Search for the cell housing the specified text and yield its (X, Y) center coordinate. 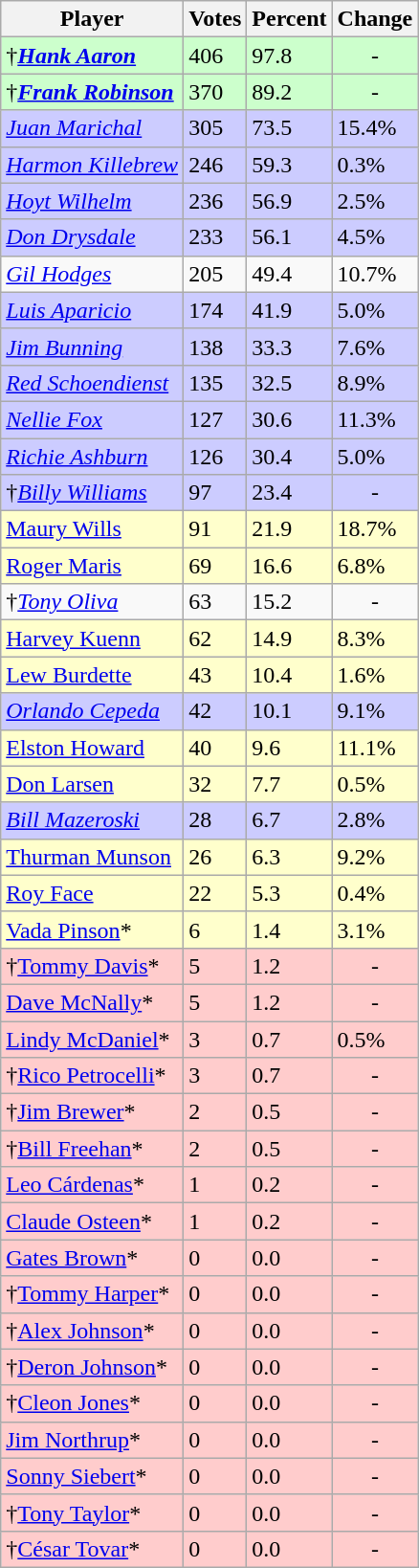
Vada Pinson* (92, 930)
8.9% (375, 383)
11.1% (375, 748)
Lew Burdette (92, 675)
69 (215, 566)
Player (92, 19)
15.2 (289, 602)
0.3% (375, 165)
59.3 (289, 165)
Claude Osteen* (92, 1221)
23.4 (289, 493)
Gates Brown* (92, 1258)
Nellie Fox (92, 419)
14.9 (289, 638)
Harmon Killebrew (92, 165)
Leo Cárdenas* (92, 1185)
Lindy McDaniel* (92, 1039)
10.1 (289, 711)
43 (215, 675)
Elston Howard (92, 748)
91 (215, 529)
Jim Bunning (92, 347)
6 (215, 930)
†Billy Williams (92, 493)
246 (215, 165)
236 (215, 201)
6.7 (289, 820)
Thurman Munson (92, 857)
32.5 (289, 383)
1.4 (289, 930)
30.4 (289, 457)
9.1% (375, 711)
18.7% (375, 529)
†Bill Freehan* (92, 1149)
Gil Hodges (92, 274)
Juan Marichal (92, 128)
†Tony Oliva (92, 602)
Orlando Cepeda (92, 711)
97.8 (289, 56)
Jim Northrup* (92, 1440)
56.9 (289, 201)
3.1% (375, 930)
†Deron Johnson* (92, 1367)
62 (215, 638)
8.3% (375, 638)
305 (215, 128)
97 (215, 493)
Roy Face (92, 893)
4.5% (375, 237)
†Tony Taylor* (92, 1512)
†Hank Aaron (92, 56)
9.2% (375, 857)
Votes (215, 19)
†Alex Johnson* (92, 1331)
6.8% (375, 566)
40 (215, 748)
7.7 (289, 784)
Dave McNally* (92, 1002)
42 (215, 711)
5.3 (289, 893)
135 (215, 383)
127 (215, 419)
Red Schoendienst (92, 383)
15.4% (375, 128)
10.4 (289, 675)
370 (215, 92)
Change (375, 19)
22 (215, 893)
63 (215, 602)
1.6% (375, 675)
174 (215, 310)
†Cleon Jones* (92, 1403)
†Tommy Davis* (92, 966)
233 (215, 237)
73.5 (289, 128)
89.2 (289, 92)
205 (215, 274)
26 (215, 857)
2.5% (375, 201)
†Tommy Harper* (92, 1294)
Bill Mazeroski (92, 820)
28 (215, 820)
Hoyt Wilhelm (92, 201)
21.9 (289, 529)
Roger Maris (92, 566)
32 (215, 784)
†Frank Robinson (92, 92)
406 (215, 56)
6.3 (289, 857)
49.4 (289, 274)
10.7% (375, 274)
Maury Wills (92, 529)
Don Drysdale (92, 237)
Richie Ashburn (92, 457)
†César Tovar* (92, 1549)
0.4% (375, 893)
56.1 (289, 237)
†Rico Petrocelli* (92, 1076)
Luis Aparicio (92, 310)
138 (215, 347)
41.9 (289, 310)
11.3% (375, 419)
Harvey Kuenn (92, 638)
Percent (289, 19)
126 (215, 457)
30.6 (289, 419)
†Jim Brewer* (92, 1112)
2.8% (375, 820)
Don Larsen (92, 784)
33.3 (289, 347)
9.6 (289, 748)
7.6% (375, 347)
16.6 (289, 566)
Sonny Siebert* (92, 1476)
